Return the [x, y] coordinate for the center point of the cell that contains the specified text.  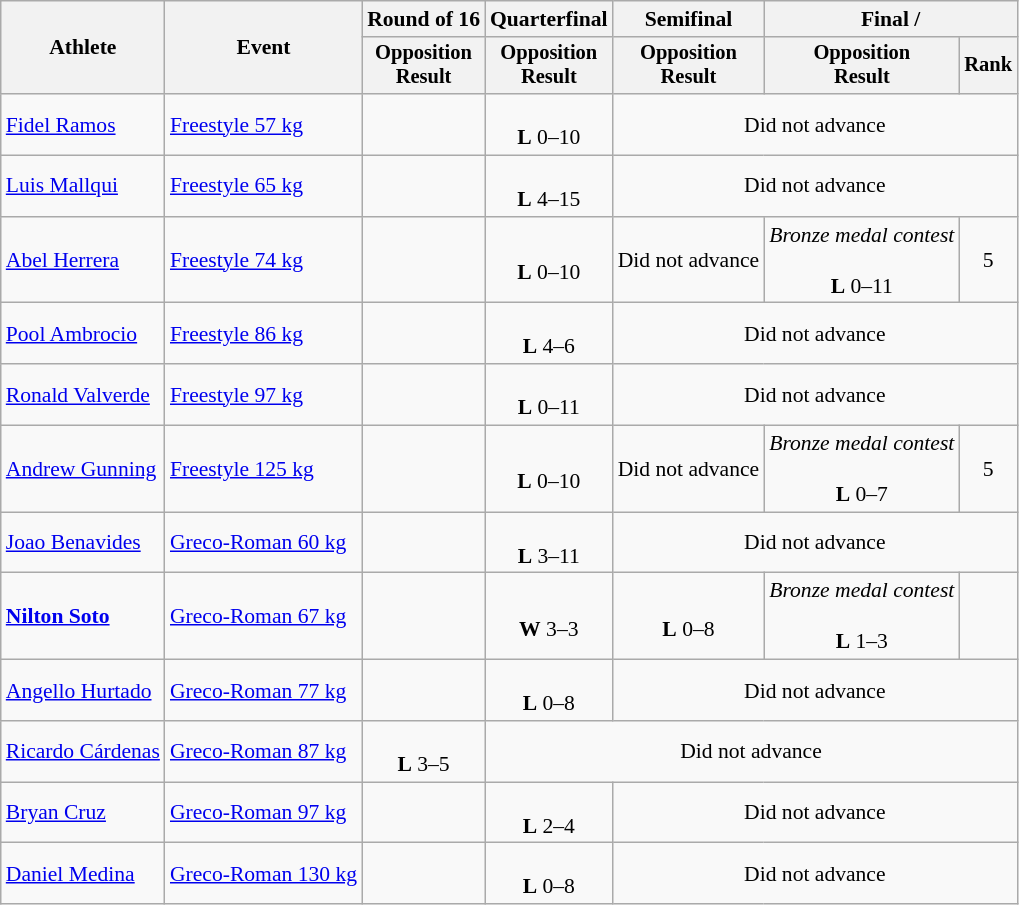
Greco-Roman 97 kg [264, 812]
Athlete [83, 48]
L 3–5 [424, 752]
Nilton Soto [83, 616]
Freestyle 65 kg [264, 186]
Event [264, 48]
Bryan Cruz [83, 812]
Rank [988, 66]
Freestyle 74 kg [264, 260]
Bronze medal contestL 0–11 [862, 260]
Bronze medal contestL 0–7 [862, 470]
Joao Benavides [83, 542]
Greco-Roman 60 kg [264, 542]
Luis Mallqui [83, 186]
Ronald Valverde [83, 394]
Angello Hurtado [83, 690]
Andrew Gunning [83, 470]
L 4–6 [549, 334]
Round of 16 [424, 19]
Freestyle 97 kg [264, 394]
L 3–11 [549, 542]
Greco-Roman 77 kg [264, 690]
Pool Ambrocio [83, 334]
Freestyle 86 kg [264, 334]
Freestyle 125 kg [264, 470]
Fidel Ramos [83, 124]
Abel Herrera [83, 260]
Semifinal [689, 19]
Freestyle 57 kg [264, 124]
L 2–4 [549, 812]
L 4–15 [549, 186]
Daniel Medina [83, 874]
W 3–3 [549, 616]
Greco-Roman 67 kg [264, 616]
L 0–11 [549, 394]
Greco-Roman 130 kg [264, 874]
Ricardo Cárdenas [83, 752]
Bronze medal contestL 1–3 [862, 616]
Greco-Roman 87 kg [264, 752]
Quarterfinal [549, 19]
Final / [890, 19]
